From the cell containing the given text, extract its center point as [x, y] coordinate. 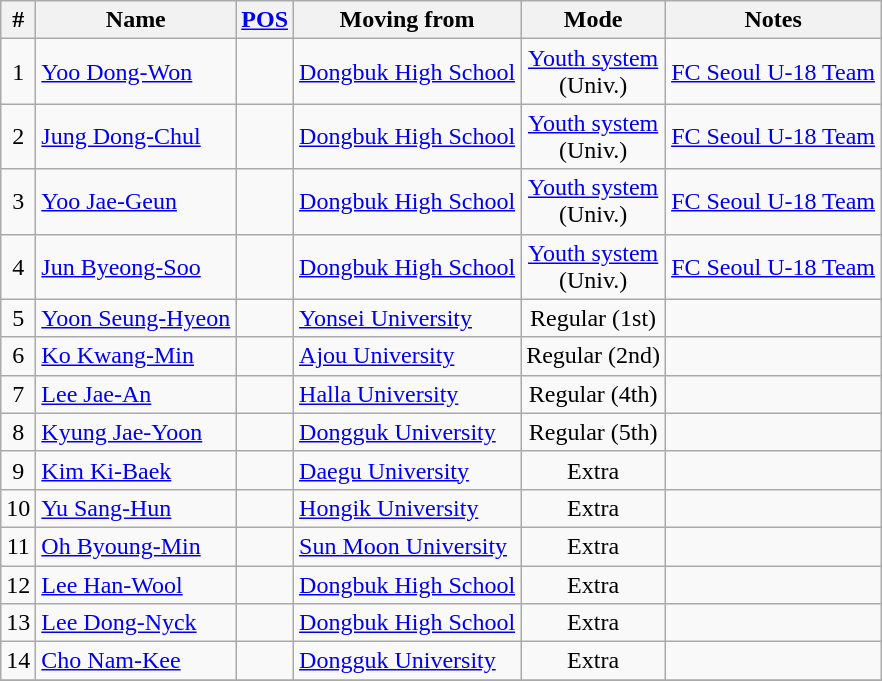
10 [18, 508]
Yonsei University [408, 318]
Regular (2nd) [594, 356]
8 [18, 432]
11 [18, 546]
Lee Jae-An [136, 394]
Regular (1st) [594, 318]
Lee Dong-Nyck [136, 623]
Regular (5th) [594, 432]
Lee Han-Wool [136, 585]
# [18, 20]
Jung Dong-Chul [136, 136]
Yu Sang-Hun [136, 508]
12 [18, 585]
3 [18, 202]
Kim Ki-Baek [136, 470]
7 [18, 394]
Yoo Dong-Won [136, 72]
Cho Nam-Kee [136, 661]
Yoon Seung-Hyeon [136, 318]
Daegu University [408, 470]
Yoo Jae-Geun [136, 202]
Jun Byeong-Soo [136, 266]
Sun Moon University [408, 546]
1 [18, 72]
Mode [594, 20]
6 [18, 356]
Oh Byoung-Min [136, 546]
13 [18, 623]
Notes [774, 20]
9 [18, 470]
Halla University [408, 394]
Kyung Jae-Yoon [136, 432]
Hongik University [408, 508]
Ajou University [408, 356]
2 [18, 136]
Name [136, 20]
Moving from [408, 20]
5 [18, 318]
4 [18, 266]
Regular (4th) [594, 394]
Ko Kwang-Min [136, 356]
POS [265, 20]
14 [18, 661]
